Output the (x, y) coordinate of the center of the cell containing the given text.  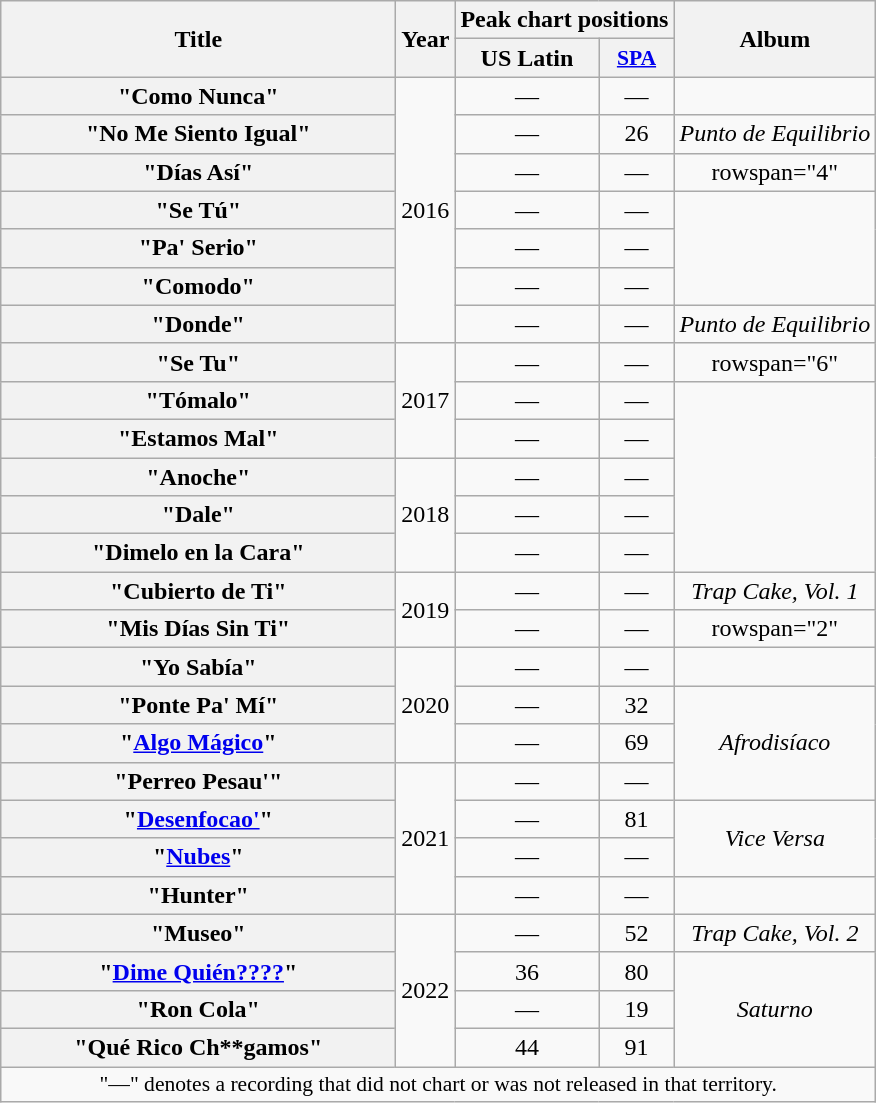
"Nubes" (198, 857)
"Como Nunca" (198, 96)
Album (775, 39)
"Qué Rico Ch**gamos" (198, 1047)
"Pa' Serio" (198, 248)
"Mis Días Sin Ti" (198, 629)
69 (636, 743)
"Yo Sabía" (198, 667)
Trap Cake, Vol. 2 (775, 933)
2022 (426, 990)
"Dimelo en la Cara" (198, 553)
32 (636, 705)
52 (636, 933)
Afrodisíaco (775, 743)
rowspan="4" (775, 172)
"Donde" (198, 324)
SPA (636, 58)
"Anoche" (198, 477)
US Latin (527, 58)
2017 (426, 400)
26 (636, 134)
"Ron Cola" (198, 1009)
2016 (426, 210)
"—" denotes a recording that did not chart or was not released in that territory. (438, 1084)
Trap Cake, Vol. 1 (775, 591)
rowspan="2" (775, 629)
Peak chart positions (564, 20)
2020 (426, 705)
"Se Tu" (198, 362)
"No Me Siento Igual" (198, 134)
"Se Tú" (198, 210)
"Desenfocao'" (198, 819)
19 (636, 1009)
80 (636, 971)
2019 (426, 610)
"Dale" (198, 515)
"Algo Mágico" (198, 743)
"Perreo Pesau'" (198, 781)
rowspan="6" (775, 362)
Saturno (775, 1009)
81 (636, 819)
"Cubierto de Ti" (198, 591)
2018 (426, 515)
36 (527, 971)
"Comodo" (198, 286)
91 (636, 1047)
44 (527, 1047)
Vice Versa (775, 838)
"Museo" (198, 933)
"Dime Quién????" (198, 971)
"Días Así" (198, 172)
"Tómalo" (198, 400)
"Hunter" (198, 895)
"Estamos Mal" (198, 438)
"Ponte Pa' Mí" (198, 705)
Title (198, 39)
2021 (426, 838)
Year (426, 39)
